From the cell containing the given text, extract its center point as (x, y) coordinate. 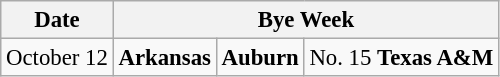
October 12 (57, 58)
Arkansas (164, 58)
Bye Week (306, 20)
Date (57, 20)
Auburn (260, 58)
No. 15 Texas A&M (402, 58)
